Identify which cell holds the provided text, then report its (x, y) central coordinate. 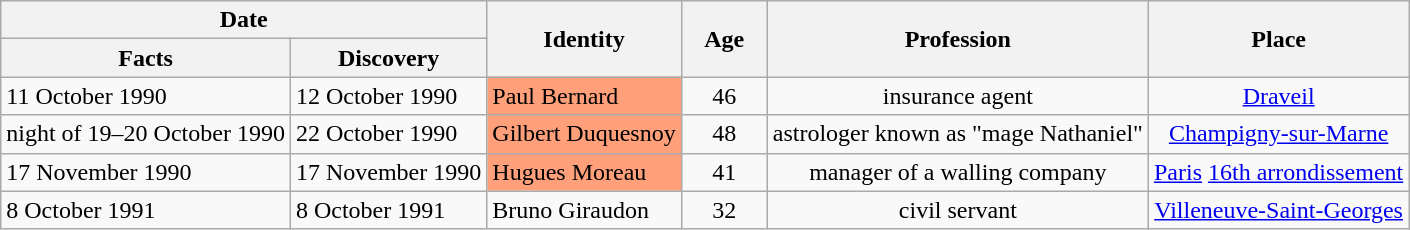
Age (724, 39)
Bruno Giraudon (584, 210)
11 October 1990 (146, 96)
Gilbert Duquesnoy (584, 134)
22 October 1990 (388, 134)
Identity (584, 39)
Place (1278, 39)
night of 19–20 October 1990 (146, 134)
civil servant (958, 210)
astrologer known as "mage Nathaniel" (958, 134)
48 (724, 134)
12 October 1990 (388, 96)
Villeneuve-Saint-Georges (1278, 210)
Discovery (388, 58)
46 (724, 96)
32 (724, 210)
Date (244, 20)
Profession (958, 39)
Hugues Moreau (584, 172)
Paris 16th arrondissement (1278, 172)
Facts (146, 58)
Paul Bernard (584, 96)
manager of a walling company (958, 172)
Champigny-sur-Marne (1278, 134)
insurance agent (958, 96)
Draveil (1278, 96)
41 (724, 172)
